For the text-containing cell, return its midpoint in (X, Y) coordinate format. 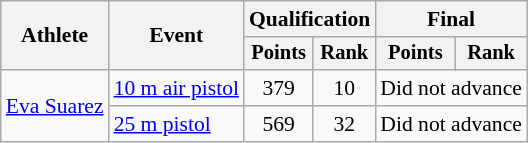
Athlete (55, 36)
32 (344, 124)
Qualification (310, 19)
10 m air pistol (176, 88)
Final (451, 19)
379 (278, 88)
Eva Suarez (55, 106)
10 (344, 88)
25 m pistol (176, 124)
569 (278, 124)
Event (176, 36)
